Identify which cell holds the provided text, then report its [x, y] central coordinate. 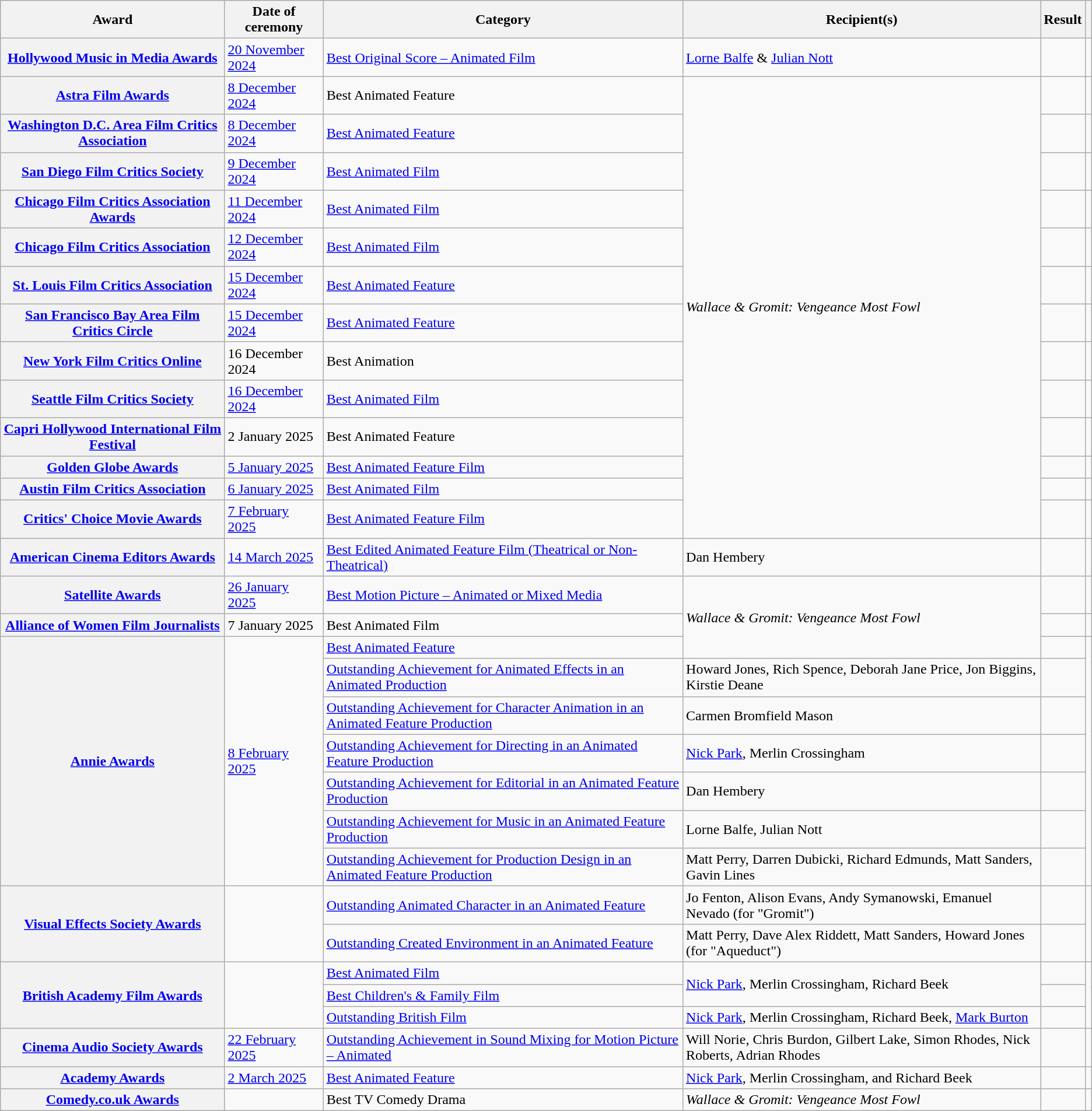
San Francisco Bay Area Film Critics Circle [113, 323]
Best Animation [503, 360]
Capri Hollywood International Film Festival [113, 436]
Chicago Film Critics Association [113, 247]
8 February 2025 [274, 761]
14 March 2025 [274, 558]
Astra Film Awards [113, 96]
Best Original Score – Animated Film [503, 57]
7 January 2025 [274, 625]
9 December 2024 [274, 171]
Lorne Balfe & Julian Nott [862, 57]
22 February 2025 [274, 1047]
Matt Perry, Dave Alex Riddett, Matt Sanders, Howard Jones (for "Aqueduct") [862, 942]
Will Norie, Chris Burdon, Gilbert Lake, Simon Rhodes, Nick Roberts, Adrian Rhodes [862, 1047]
Outstanding Achievement for Character Animation in an Animated Feature Production [503, 715]
Howard Jones, Rich Spence, Deborah Jane Price, Jon Biggins, Kirstie Deane [862, 678]
New York Film Critics Online [113, 360]
Best Edited Animated Feature Film (Theatrical or Non-Theatrical) [503, 558]
Date of ceremony [274, 20]
Comedy.co.uk Awards [113, 1100]
26 January 2025 [274, 595]
Result [1063, 20]
Nick Park, Merlin Crossingham, and Richard Beek [862, 1078]
Carmen Bromfield Mason [862, 715]
Visual Effects Society Awards [113, 924]
Critics' Choice Movie Awards [113, 519]
Annie Awards [113, 761]
Hollywood Music in Media Awards [113, 57]
Nick Park, Merlin Crossingham, Richard Beek [862, 984]
Best Children's & Family Film [503, 996]
Best Motion Picture – Animated or Mixed Media [503, 595]
11 December 2024 [274, 209]
Satellite Awards [113, 595]
Chicago Film Critics Association Awards [113, 209]
Outstanding Achievement in Sound Mixing for Motion Picture – Animated [503, 1047]
20 November 2024 [274, 57]
Matt Perry, Darren Dubicki, Richard Edmunds, Matt Sanders, Gavin Lines [862, 867]
2 January 2025 [274, 436]
Nick Park, Merlin Crossingham, Richard Beek, Mark Burton [862, 1018]
Seattle Film Critics Society [113, 399]
Austin Film Critics Association [113, 489]
Outstanding Achievement for Directing in an Animated Feature Production [503, 753]
American Cinema Editors Awards [113, 558]
Best TV Comedy Drama [503, 1100]
Lorne Balfe, Julian Nott [862, 829]
San Diego Film Critics Society [113, 171]
Alliance of Women Film Journalists [113, 625]
Jo Fenton, Alison Evans, Andy Symanowski, Emanuel Nevado (for "Gromit") [862, 905]
Outstanding Achievement for Music in an Animated Feature Production [503, 829]
Award [113, 20]
Outstanding Achievement for Animated Effects in an Animated Production [503, 678]
Category [503, 20]
Recipient(s) [862, 20]
Outstanding Animated Character in an Animated Feature [503, 905]
Outstanding Created Environment in an Animated Feature [503, 942]
Outstanding Achievement for Production Design in an Animated Feature Production [503, 867]
Washington D.C. Area Film Critics Association [113, 133]
Academy Awards [113, 1078]
2 March 2025 [274, 1078]
Nick Park, Merlin Crossingham [862, 753]
Golden Globe Awards [113, 467]
Cinema Audio Society Awards [113, 1047]
St. Louis Film Critics Association [113, 285]
Outstanding British Film [503, 1018]
British Academy Film Awards [113, 995]
5 January 2025 [274, 467]
6 January 2025 [274, 489]
Outstanding Achievement for Editorial in an Animated Feature Production [503, 791]
7 February 2025 [274, 519]
12 December 2024 [274, 247]
